Identify which cell holds the provided text, then report its [X, Y] central coordinate. 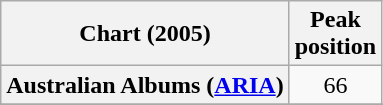
Peakposition [335, 34]
Chart (2005) [145, 34]
66 [335, 85]
Australian Albums (ARIA) [145, 85]
